Return (x, y) of the center of cell containing provided text 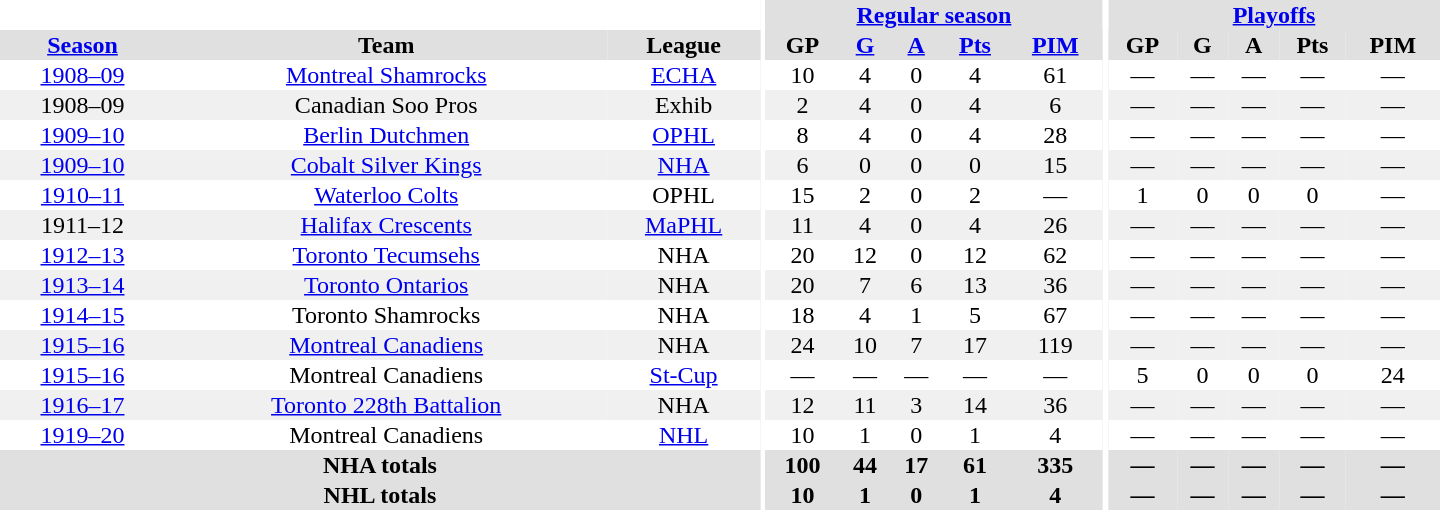
MaPHL (683, 225)
100 (802, 465)
Halifax Crescents (386, 225)
3 (916, 405)
Team (386, 45)
NHL (683, 435)
119 (1055, 345)
Canadian Soo Pros (386, 105)
1919–20 (82, 435)
28 (1055, 135)
ECHA (683, 75)
1913–14 (82, 285)
1911–12 (82, 225)
Montreal Shamrocks (386, 75)
St-Cup (683, 375)
13 (975, 285)
1912–13 (82, 255)
Toronto Ontarios (386, 285)
Regular season (934, 15)
Season (82, 45)
18 (802, 315)
1910–11 (82, 195)
Playoffs (1274, 15)
Waterloo Colts (386, 195)
62 (1055, 255)
67 (1055, 315)
335 (1055, 465)
Toronto Tecumsehs (386, 255)
Cobalt Silver Kings (386, 165)
44 (864, 465)
Toronto Shamrocks (386, 315)
NHA totals (380, 465)
Berlin Dutchmen (386, 135)
1916–17 (82, 405)
14 (975, 405)
8 (802, 135)
26 (1055, 225)
1914–15 (82, 315)
NHL totals (380, 495)
League (683, 45)
Exhib (683, 105)
Toronto 228th Battalion (386, 405)
